Locate the cell with the specified text and output its [X, Y] center coordinate. 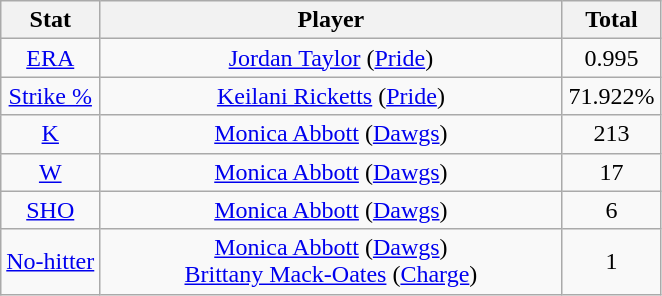
1 [612, 262]
Strike % [50, 96]
Total [612, 20]
ERA [50, 58]
17 [612, 172]
6 [612, 210]
SHO [50, 210]
213 [612, 134]
71.922% [612, 96]
Player [331, 20]
K [50, 134]
0.995 [612, 58]
Jordan Taylor (Pride) [331, 58]
Monica Abbott (Dawgs) Brittany Mack-Oates (Charge) [331, 262]
Stat [50, 20]
Keilani Ricketts (Pride) [331, 96]
No-hitter [50, 262]
W [50, 172]
